Detect which cell encompasses the target text, then output its (x, y) center coordinate. 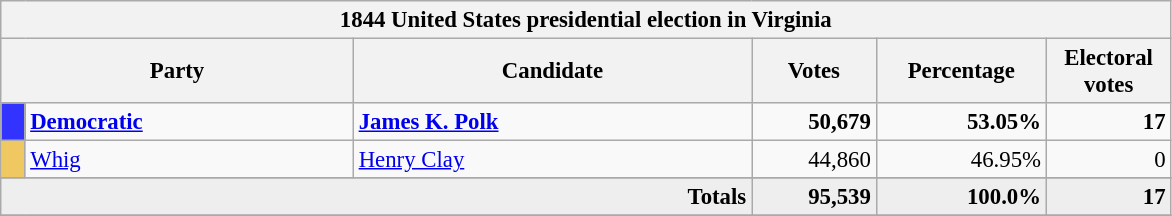
95,539 (814, 197)
James K. Polk (552, 122)
Henry Clay (552, 160)
Candidate (552, 72)
Votes (814, 72)
46.95% (961, 160)
Totals (376, 197)
44,860 (814, 160)
Whig (189, 160)
50,679 (814, 122)
Democratic (189, 122)
100.0% (961, 197)
Percentage (961, 72)
0 (1108, 160)
53.05% (961, 122)
Party (178, 72)
1844 United States presidential election in Virginia (586, 20)
Electoral votes (1108, 72)
